Pinpoint the cell where the given text exists, returning its (x, y) midpoint coordinate. 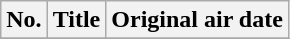
Title (76, 20)
Original air date (198, 20)
No. (24, 20)
